Find where the given text appears and provide that cell's center as [x, y] coordinate. 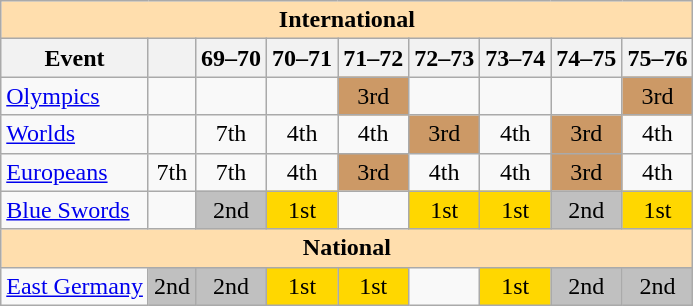
72–73 [444, 58]
Worlds [75, 134]
International [347, 20]
Olympics [75, 96]
73–74 [516, 58]
69–70 [230, 58]
71–72 [374, 58]
East Germany [75, 286]
74–75 [586, 58]
Europeans [75, 172]
National [347, 248]
Event [75, 58]
75–76 [658, 58]
70–71 [302, 58]
Blue Swords [75, 210]
